Determine the (x, y) coordinate at the center of the cell enclosing the given text.  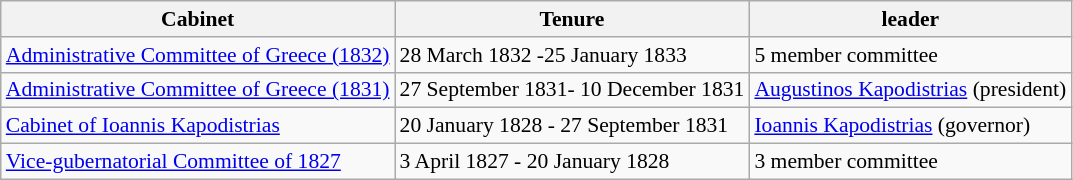
28 March 1832 -25 January 1833 (572, 55)
Cabinet of Ioannis Kapodistrias (198, 126)
3 member committee (910, 162)
Vice-gubernatorial Committee of 1827 (198, 162)
Augustinos Kapodistrias (president) (910, 90)
Tenure (572, 19)
Cabinet (198, 19)
Administrative Committee of Greece (1832) (198, 55)
leader (910, 19)
Ioannis Kapodistrias (governor) (910, 126)
Administrative Committee of Greece (1831) (198, 90)
27 September 1831- 10 December 1831 (572, 90)
3 April 1827 - 20 January 1828 (572, 162)
5 member committee (910, 55)
20 January 1828 - 27 September 1831 (572, 126)
